Extract the [x, y] coordinate from the center of the cell holding the provided text.  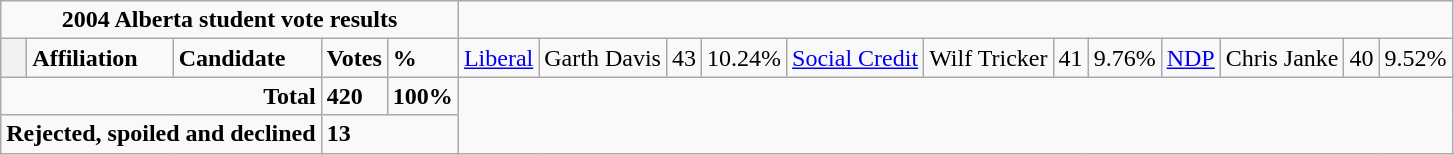
10.24% [744, 58]
420 [354, 96]
40 [1362, 58]
43 [684, 58]
9.52% [1416, 58]
13 [390, 134]
Social Credit [856, 58]
NDP [1190, 58]
Rejected, spoiled and declined [161, 134]
Votes [354, 58]
Garth Davis [603, 58]
Total [161, 96]
Candidate [247, 58]
100% [422, 96]
Affiliation [100, 58]
% [422, 58]
41 [1070, 58]
Liberal [498, 58]
Chris Janke [1282, 58]
9.76% [1124, 58]
Wilf Tricker [988, 58]
2004 Alberta student vote results [230, 20]
